Return the (X, Y) coordinate for the center point of the cell that contains the specified text.  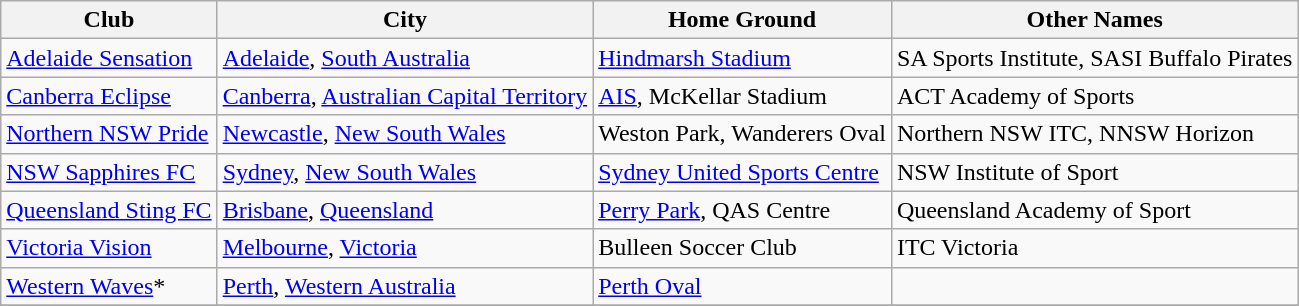
Newcastle, New South Wales (405, 134)
Weston Park, Wanderers Oval (742, 134)
Canberra Eclipse (109, 96)
Perth Oval (742, 286)
Home Ground (742, 20)
Perth, Western Australia (405, 286)
NSW Sapphires FC (109, 172)
Hindmarsh Stadium (742, 58)
Queensland Sting FC (109, 210)
Perry Park, QAS Centre (742, 210)
Northern NSW Pride (109, 134)
Melbourne, Victoria (405, 248)
Victoria Vision (109, 248)
Other Names (1094, 20)
City (405, 20)
Sydney United Sports Centre (742, 172)
Northern NSW ITC, NNSW Horizon (1094, 134)
ITC Victoria (1094, 248)
Sydney, New South Wales (405, 172)
Adelaide, South Australia (405, 58)
Queensland Academy of Sport (1094, 210)
AIS, McKellar Stadium (742, 96)
Club (109, 20)
Western Waves* (109, 286)
Bulleen Soccer Club (742, 248)
SA Sports Institute, SASI Buffalo Pirates (1094, 58)
ACT Academy of Sports (1094, 96)
Adelaide Sensation (109, 58)
Brisbane, Queensland (405, 210)
Canberra, Australian Capital Territory (405, 96)
NSW Institute of Sport (1094, 172)
